Output the [X, Y] coordinate of the center of the cell containing the given text.  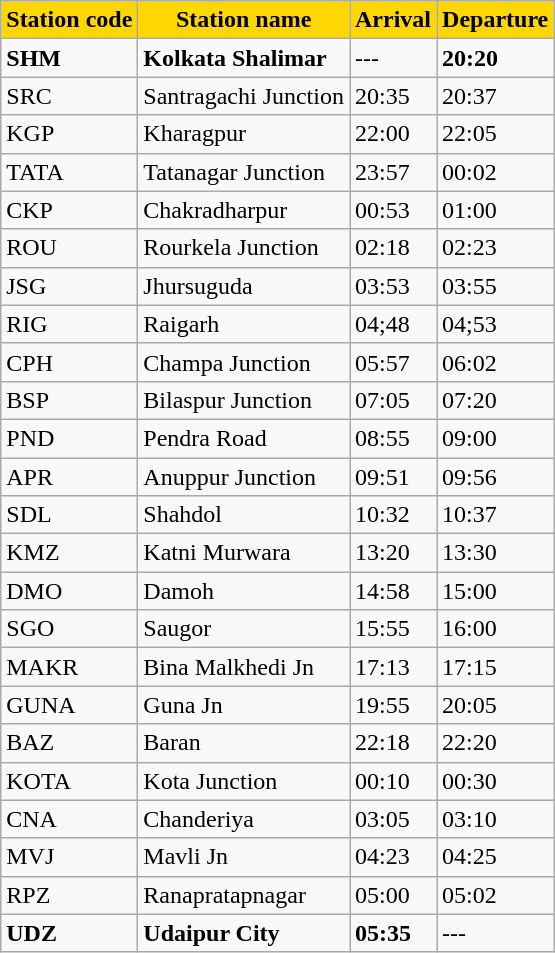
BSP [70, 400]
SDL [70, 515]
02:18 [394, 248]
03:05 [394, 819]
05:02 [496, 895]
Ranapratapnagar [244, 895]
10:37 [496, 515]
05:57 [394, 362]
20:20 [496, 58]
04:25 [496, 857]
Kolkata Shalimar [244, 58]
Bina Malkhedi Jn [244, 667]
03:55 [496, 286]
13:30 [496, 553]
09:51 [394, 477]
15:00 [496, 591]
13:20 [394, 553]
Chakradharpur [244, 210]
Baran [244, 743]
CPH [70, 362]
Departure [496, 20]
Pendra Road [244, 438]
Santragachi Junction [244, 96]
RIG [70, 324]
23:57 [394, 172]
17:15 [496, 667]
22:18 [394, 743]
Rourkela Junction [244, 248]
01:00 [496, 210]
Mavli Jn [244, 857]
Shahdol [244, 515]
05:35 [394, 933]
16:00 [496, 629]
07:20 [496, 400]
20:05 [496, 705]
09:56 [496, 477]
03:53 [394, 286]
KMZ [70, 553]
00:30 [496, 781]
07:05 [394, 400]
05:00 [394, 895]
KOTA [70, 781]
15:55 [394, 629]
20:35 [394, 96]
09:00 [496, 438]
Anuppur Junction [244, 477]
Station code [70, 20]
00:53 [394, 210]
22:05 [496, 134]
20:37 [496, 96]
17:13 [394, 667]
UDZ [70, 933]
Kharagpur [244, 134]
ROU [70, 248]
00:02 [496, 172]
GUNA [70, 705]
Arrival [394, 20]
04;53 [496, 324]
06:02 [496, 362]
APR [70, 477]
Raigarh [244, 324]
14:58 [394, 591]
Bilaspur Junction [244, 400]
00:10 [394, 781]
Tatanagar Junction [244, 172]
CNA [70, 819]
Saugor [244, 629]
JSG [70, 286]
Udaipur City [244, 933]
03:10 [496, 819]
DMO [70, 591]
04:23 [394, 857]
02:23 [496, 248]
CKP [70, 210]
SGO [70, 629]
04;48 [394, 324]
08:55 [394, 438]
BAZ [70, 743]
SRC [70, 96]
TATA [70, 172]
MAKR [70, 667]
SHM [70, 58]
Chanderiya [244, 819]
KGP [70, 134]
19:55 [394, 705]
Station name [244, 20]
Kota Junction [244, 781]
PND [70, 438]
22:20 [496, 743]
Jhursuguda [244, 286]
Katni Murwara [244, 553]
10:32 [394, 515]
MVJ [70, 857]
22:00 [394, 134]
Guna Jn [244, 705]
RPZ [70, 895]
Damoh [244, 591]
Champa Junction [244, 362]
